Provide the [X, Y] coordinate of the cell's center where the given text is located.  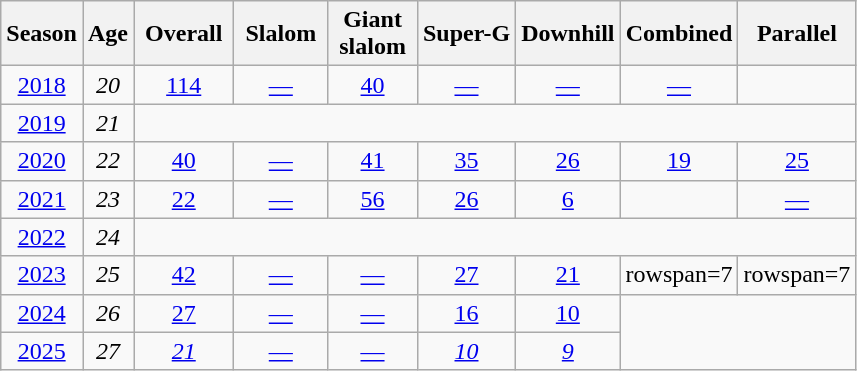
2018 [42, 85]
Slalom [281, 34]
Age [108, 34]
6 [568, 199]
42 [184, 275]
Season [42, 34]
2020 [42, 161]
2024 [42, 313]
2019 [42, 123]
41 [373, 161]
Combined [679, 34]
35 [466, 161]
23 [108, 199]
Downhill [568, 34]
Overall [184, 34]
19 [679, 161]
2021 [42, 199]
16 [466, 313]
114 [184, 85]
Super-G [466, 34]
2025 [42, 351]
24 [108, 237]
56 [373, 199]
Giant slalom [373, 34]
9 [568, 351]
2022 [42, 237]
2023 [42, 275]
Parallel [797, 34]
20 [108, 85]
